Provide the (X, Y) coordinate of the cell's center where the given text is located.  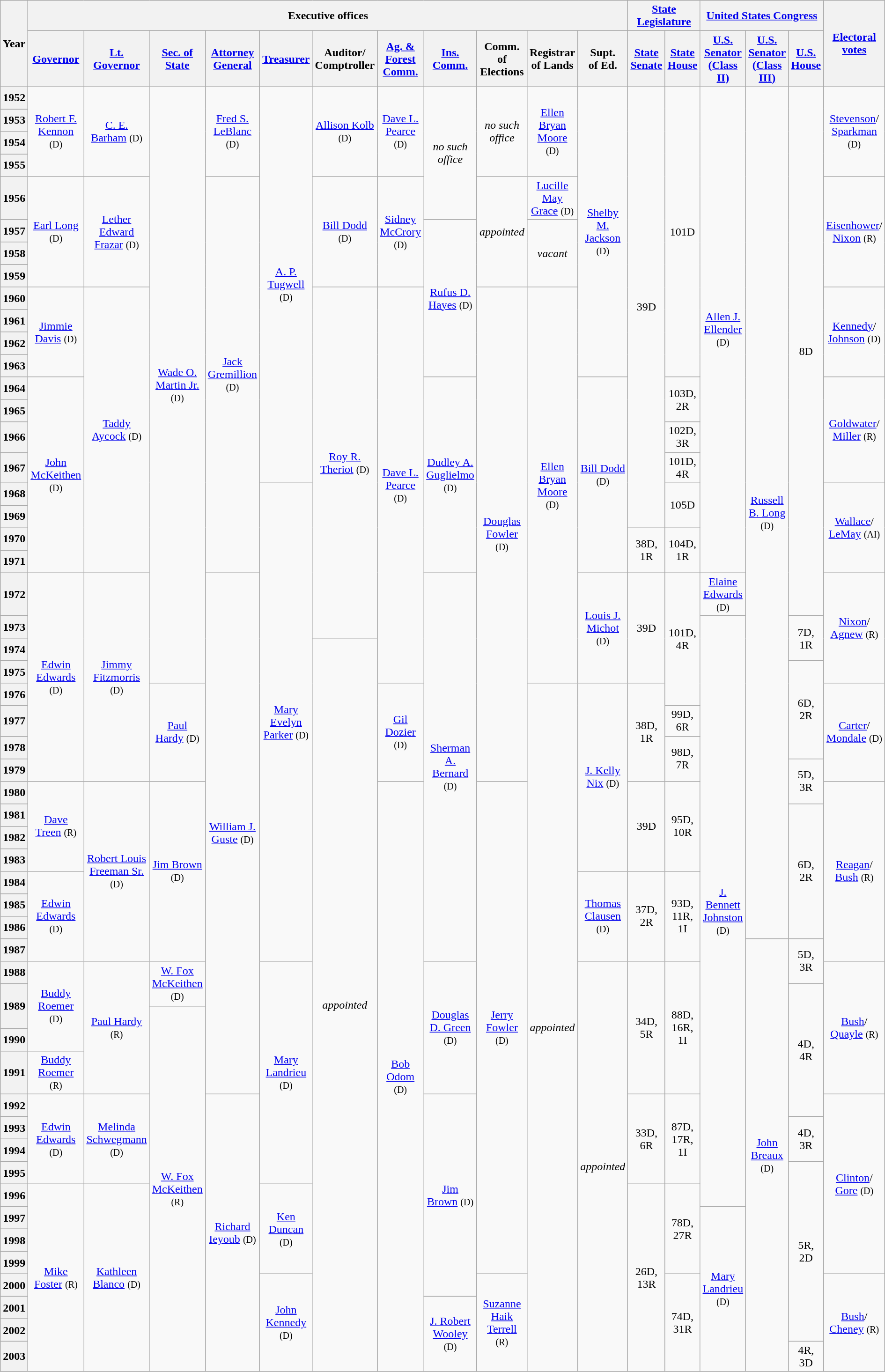
1997 (14, 1217)
1964 (14, 388)
98D, 7R (683, 759)
Sidney McCrory (D) (401, 232)
1961 (14, 321)
Richard Ieyoub (D) (232, 1232)
1983 (14, 860)
Ins. Comm. (450, 59)
Shelby M.Jackson (D) (603, 232)
William J. Guste (D) (232, 834)
Gil Dozier (D) (401, 732)
Supt.of Ed. (603, 59)
1953 (14, 120)
1960 (14, 298)
Mary Evelyn Parker (D) (286, 722)
Allen J. Ellender (D) (723, 330)
1973 (14, 627)
1959 (14, 276)
Eisenhower/Nixon (R) (854, 232)
37D, 2R (646, 916)
Stevenson/Sparkman (D) (854, 132)
1995 (14, 1173)
Jerry Fowler (D) (502, 1027)
C. E. Barham (D) (117, 132)
1955 (14, 165)
Louis J. Michot (D) (603, 628)
J. Robert Wooley (D) (450, 1334)
1972 (14, 594)
1986 (14, 927)
U.S. House (806, 59)
U.S. Senator(Class II) (723, 59)
1978 (14, 747)
1996 (14, 1195)
Paul Hardy (R) (117, 1027)
1975 (14, 672)
Dave Treen (R) (56, 826)
1963 (14, 366)
vacant (552, 253)
Treasurer (286, 59)
1957 (14, 231)
Robert LouisFreeman Sr. (D) (117, 871)
4R, 3D (806, 1356)
1962 (14, 343)
1981 (14, 815)
1990 (14, 1040)
Electoralvotes (854, 44)
1982 (14, 837)
Wade O. Martin Jr. (D) (177, 385)
33D, 6R (646, 1139)
Clinton/Gore (D) (854, 1184)
Douglas Fowler (D) (502, 534)
Auditor/Comptroller (345, 59)
W. Fox McKeithen (D) (177, 983)
26D, 13R (646, 1277)
1968 (14, 494)
1988 (14, 972)
Lether Edward Frazar (D) (117, 232)
Wallace/LeMay (AI) (854, 528)
1967 (14, 467)
Lt. Governor (117, 59)
4D, 3R (806, 1139)
Buddy Roemer (D) (56, 1006)
Bob Odom (D) (401, 1076)
John Breaux (D) (767, 1155)
Paul Hardy (D) (177, 732)
1956 (14, 198)
Executive offices (328, 16)
Thomas Clausen (D) (603, 916)
1976 (14, 694)
Goldwater/Miller (R) (854, 430)
1985 (14, 905)
AttorneyGeneral (232, 59)
J. Kelly Nix (D) (603, 777)
John Kennedy (D) (286, 1322)
99D, 6R (683, 721)
2002 (14, 1330)
Nixon/Agnew (R) (854, 628)
2001 (14, 1307)
Kathleen Blanco (D) (117, 1277)
1984 (14, 882)
Melinda Schwegmann (D) (117, 1139)
103D, 2R (683, 399)
Russell B. Long (D) (767, 512)
101D (683, 232)
Kennedy/Johnson (D) (854, 332)
Rufus D. Hayes (D) (450, 298)
1966 (14, 437)
1974 (14, 649)
88D, 16R, 1I (683, 1027)
1980 (14, 792)
34D, 5R (646, 1027)
U.S. Senator(Class III) (767, 59)
Reagan/Bush (R) (854, 871)
Carter/Mondale (D) (854, 732)
87D, 17R, 1I (683, 1139)
1969 (14, 516)
Jack Gremillion (D) (232, 375)
Year (14, 44)
Mike Foster (R) (56, 1277)
Jimmy Fitzmorris (D) (117, 677)
Jimmie Davis (D) (56, 332)
Earl Long (D) (56, 232)
1987 (14, 950)
Robert F. Kennon (D) (56, 132)
1977 (14, 721)
1999 (14, 1262)
Lucille May Grace (D) (552, 198)
United States Congress (762, 16)
Elaine Edwards (D) (723, 594)
Ken Duncan (D) (286, 1229)
Bush/Quayle (R) (854, 1027)
1952 (14, 98)
Sherman A. Bernard (D) (450, 767)
1958 (14, 253)
1998 (14, 1240)
1970 (14, 539)
Buddy Roemer (R) (56, 1072)
102D, 3R (683, 437)
1992 (14, 1105)
J. Bennett Johnston (D) (723, 911)
1989 (14, 1006)
1993 (14, 1128)
Registrarof Lands (552, 59)
7D, 1R (806, 638)
Fred S. LeBlanc (D) (232, 132)
78D, 27R (683, 1229)
StateSenate (646, 59)
2000 (14, 1285)
8D (806, 351)
1991 (14, 1072)
93D, 11R, 1I (683, 916)
104D, 1R (683, 550)
Bush/Cheney (R) (854, 1322)
2003 (14, 1356)
105D (683, 505)
74D, 31R (683, 1322)
Sec. of State (177, 59)
Allison Kolb (D) (345, 132)
John McKeithen (D) (56, 475)
W. Fox McKeithen (R) (177, 1188)
Suzanne HaikTerrell (R) (502, 1322)
4D, 4R (806, 1050)
Taddy Aycock (D) (117, 430)
Ag. & ForestComm. (401, 59)
Roy R. Theriot (D) (345, 463)
Douglas D. Green (D) (450, 1027)
State Legislature (664, 16)
5R, 2D (806, 1251)
1954 (14, 143)
Governor (56, 59)
Comm. ofElections (502, 59)
Dudley A. Guglielmo (D) (450, 475)
1965 (14, 411)
1979 (14, 770)
State House (683, 59)
A. P. Tugwell (D) (286, 285)
1971 (14, 561)
1994 (14, 1150)
95D, 10R (683, 826)
